Scan for the cell matching the given text and deliver its (X, Y) coordinate at center. 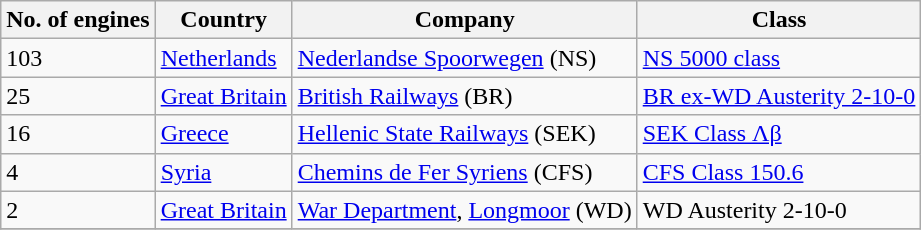
Company (464, 20)
Nederlandse Spoorwegen (NS) (464, 58)
103 (78, 58)
WD Austerity 2-10-0 (779, 210)
Netherlands (224, 58)
Class (779, 20)
CFS Class 150.6 (779, 172)
25 (78, 96)
SEK Class Λβ (779, 134)
2 (78, 210)
Hellenic State Railways (SEK) (464, 134)
Greece (224, 134)
War Department, Longmoor (WD) (464, 210)
Country (224, 20)
No. of engines (78, 20)
Chemins de Fer Syriens (CFS) (464, 172)
Syria (224, 172)
British Railways (BR) (464, 96)
BR ex-WD Austerity 2-10-0 (779, 96)
16 (78, 134)
4 (78, 172)
NS 5000 class (779, 58)
